Return (x, y) of the center of cell containing provided text 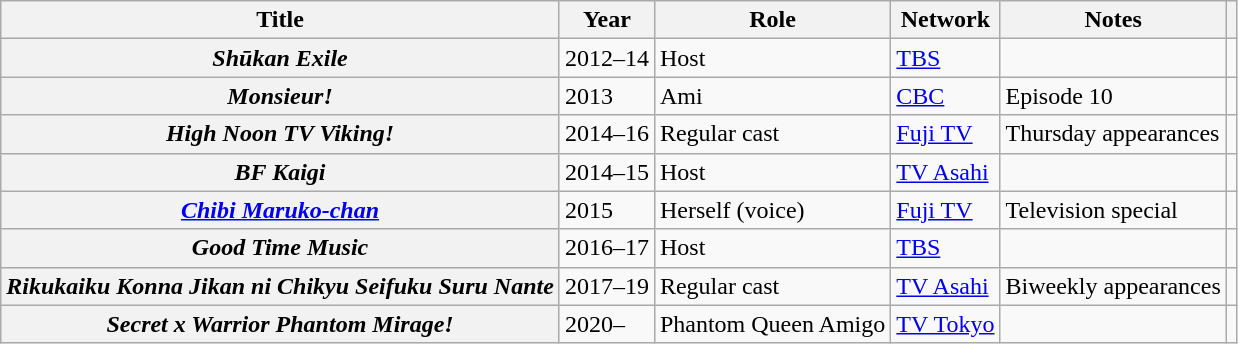
Good Time Music (280, 248)
2014–16 (606, 134)
Rikukaiku Konna Jikan ni Chikyu Seifuku Suru Nante (280, 286)
TV Tokyo (946, 324)
Title (280, 20)
2020– (606, 324)
2013 (606, 96)
Shūkan Exile (280, 58)
Television special (1113, 210)
Herself (voice) (772, 210)
2017–19 (606, 286)
Biweekly appearances (1113, 286)
Thursday appearances (1113, 134)
Secret x Warrior Phantom Mirage! (280, 324)
Notes (1113, 20)
Episode 10 (1113, 96)
CBC (946, 96)
Ami (772, 96)
2016–17 (606, 248)
Network (946, 20)
Phantom Queen Amigo (772, 324)
2012–14 (606, 58)
Role (772, 20)
2014–15 (606, 172)
Monsieur! (280, 96)
BF Kaigi (280, 172)
Chibi Maruko-chan (280, 210)
High Noon TV Viking! (280, 134)
Year (606, 20)
2015 (606, 210)
